For the text-containing cell, return its midpoint in [X, Y] coordinate format. 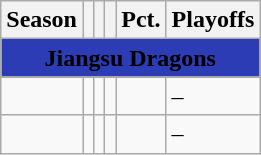
Jiangsu Dragons [130, 58]
Pct. [141, 20]
Season [42, 20]
Playoffs [213, 20]
